Find where the given text appears and provide that cell's center as [x, y] coordinate. 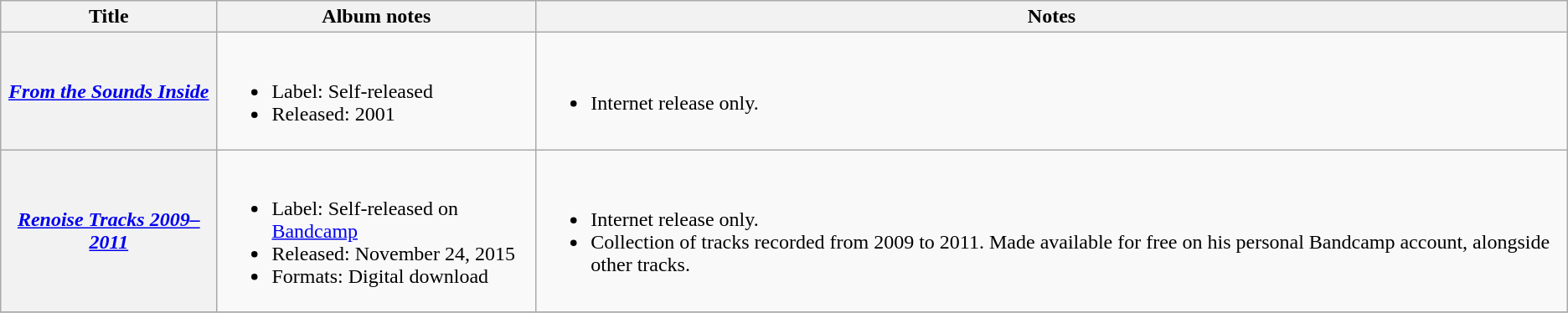
Internet release only. [1052, 91]
Label: Self-released on BandcampReleased: November 24, 2015Formats: Digital download [377, 231]
Notes [1052, 17]
Label: Self-releasedReleased: 2001 [377, 91]
Title [109, 17]
From the Sounds Inside [109, 91]
Renoise Tracks 2009–2011 [109, 231]
Album notes [377, 17]
